Search for the cell housing the specified text and yield its [x, y] center coordinate. 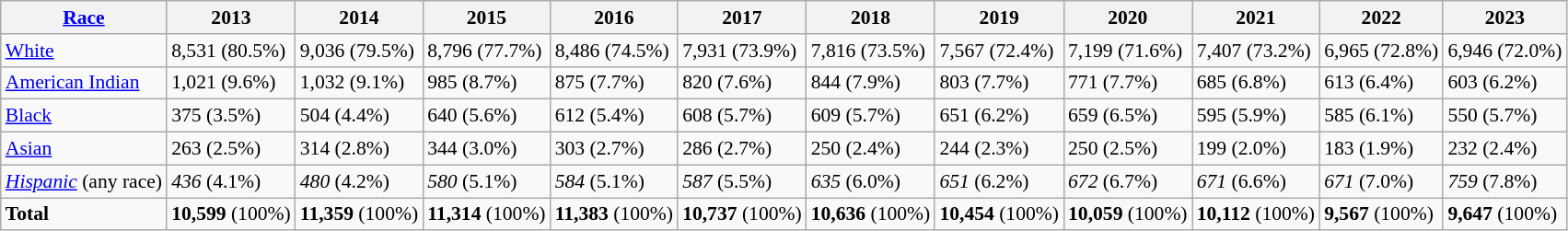
Race [84, 17]
2017 [742, 17]
7,567 (72.4%) [999, 51]
2019 [999, 17]
1,032 (9.1%) [359, 83]
659 (6.5%) [1128, 116]
6,946 (72.0%) [1504, 51]
11,359 (100%) [359, 214]
244 (2.3%) [999, 149]
2013 [231, 17]
595 (5.9%) [1256, 116]
183 (1.9%) [1381, 149]
American Indian [84, 83]
504 (4.4%) [359, 116]
7,931 (73.9%) [742, 51]
286 (2.7%) [742, 149]
10,636 (100%) [871, 214]
844 (7.9%) [871, 83]
2016 [614, 17]
7,407 (73.2%) [1256, 51]
672 (6.7%) [1128, 181]
Total [84, 214]
480 (4.2%) [359, 181]
9,567 (100%) [1381, 214]
10,059 (100%) [1128, 214]
685 (6.8%) [1256, 83]
2020 [1128, 17]
2022 [1381, 17]
8,796 (77.7%) [486, 51]
250 (2.4%) [871, 149]
10,112 (100%) [1256, 214]
2018 [871, 17]
2015 [486, 17]
10,454 (100%) [999, 214]
314 (2.8%) [359, 149]
6,965 (72.8%) [1381, 51]
8,486 (74.5%) [614, 51]
2014 [359, 17]
585 (6.1%) [1381, 116]
199 (2.0%) [1256, 149]
985 (8.7%) [486, 83]
584 (5.1%) [614, 181]
580 (5.1%) [486, 181]
587 (5.5%) [742, 181]
803 (7.7%) [999, 83]
875 (7.7%) [614, 83]
2023 [1504, 17]
232 (2.4%) [1504, 149]
White [84, 51]
550 (5.7%) [1504, 116]
344 (3.0%) [486, 149]
436 (4.1%) [231, 181]
2021 [1256, 17]
11,314 (100%) [486, 214]
303 (2.7%) [614, 149]
771 (7.7%) [1128, 83]
820 (7.6%) [742, 83]
609 (5.7%) [871, 116]
10,737 (100%) [742, 214]
9,647 (100%) [1504, 214]
603 (6.2%) [1504, 83]
612 (5.4%) [614, 116]
Black [84, 116]
759 (7.8%) [1504, 181]
608 (5.7%) [742, 116]
8,531 (80.5%) [231, 51]
7,816 (73.5%) [871, 51]
375 (3.5%) [231, 116]
10,599 (100%) [231, 214]
635 (6.0%) [871, 181]
613 (6.4%) [1381, 83]
Hispanic (any race) [84, 181]
671 (6.6%) [1256, 181]
11,383 (100%) [614, 214]
250 (2.5%) [1128, 149]
1,021 (9.6%) [231, 83]
671 (7.0%) [1381, 181]
9,036 (79.5%) [359, 51]
Asian [84, 149]
7,199 (71.6%) [1128, 51]
640 (5.6%) [486, 116]
263 (2.5%) [231, 149]
